Return (x, y) of the center of cell containing provided text 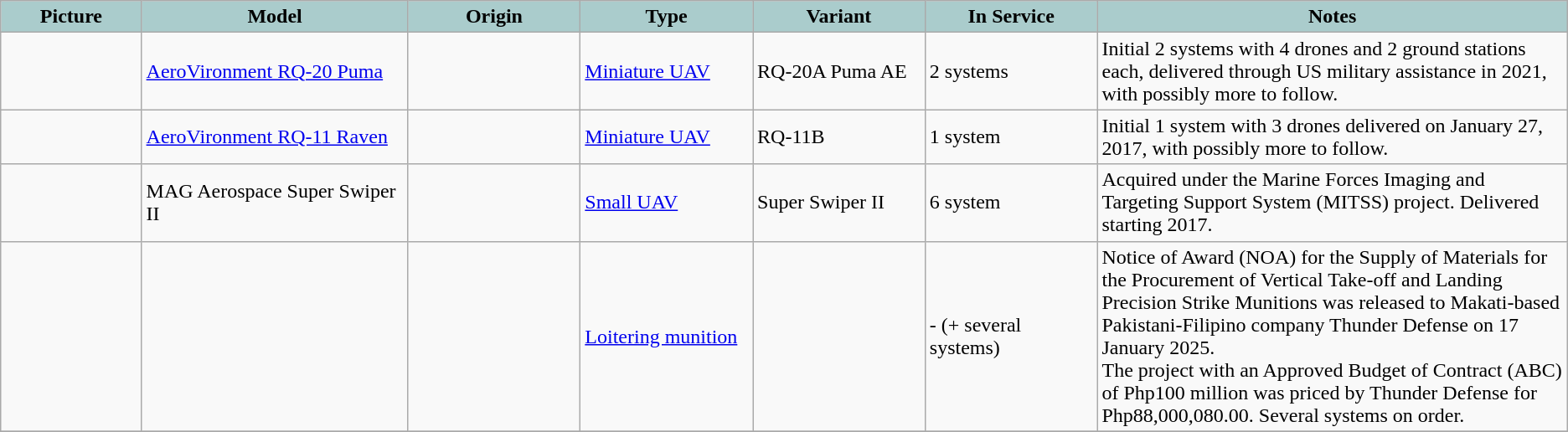
MAG Aerospace Super Swiper II (275, 203)
Origin (494, 17)
Small UAV (667, 203)
2 systems (1011, 71)
Picture (71, 17)
Super Swiper II (839, 203)
Type (667, 17)
Variant (839, 17)
AeroVironment RQ-11 Raven (275, 137)
Acquired under the Marine Forces Imaging and Targeting Support System (MITSS) project. Delivered starting 2017. (1332, 203)
Loitering munition (667, 337)
Notes (1332, 17)
6 system (1011, 203)
RQ-11B (839, 137)
- (+ several systems) (1011, 337)
RQ-20A Puma AE (839, 71)
1 system (1011, 137)
Initial 2 systems with 4 drones and 2 ground stations each, delivered through US military assistance in 2021, with possibly more to follow. (1332, 71)
Initial 1 system with 3 drones delivered on January 27, 2017, with possibly more to follow. (1332, 137)
In Service (1011, 17)
Model (275, 17)
AeroVironment RQ-20 Puma (275, 71)
